Search for the cell housing the specified text and yield its (x, y) center coordinate. 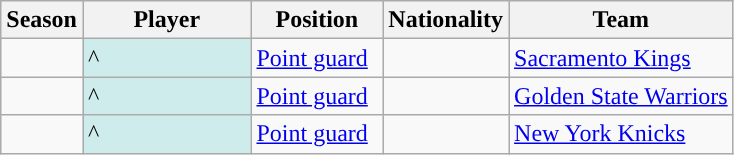
Golden State Warriors (622, 96)
Position (317, 20)
Nationality (446, 20)
New York Knicks (622, 134)
Player (166, 20)
Sacramento Kings (622, 58)
Season (42, 20)
Team (622, 20)
